Identify which cell holds the provided text, then report its [X, Y] central coordinate. 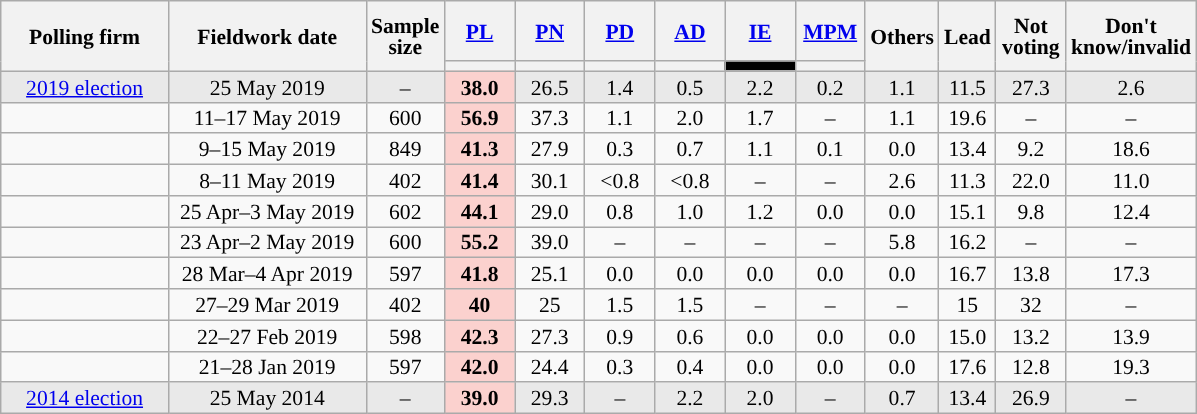
28 Mar–4 Apr 2019 [267, 274]
1.4 [620, 86]
13.2 [1031, 336]
0.4 [690, 366]
9.8 [1031, 212]
602 [405, 212]
IE [760, 31]
27–29 Mar 2019 [267, 304]
19.3 [1131, 366]
25.1 [550, 274]
0.5 [690, 86]
16.7 [968, 274]
849 [405, 150]
42.0 [479, 366]
15.0 [968, 336]
AD [690, 31]
Polling firm [85, 36]
22–27 Feb 2019 [267, 336]
15.1 [968, 212]
23 Apr–2 May 2019 [267, 242]
2014 election [85, 398]
1.7 [760, 118]
21–28 Jan 2019 [267, 366]
0.2 [830, 86]
17.3 [1131, 274]
18.6 [1131, 150]
38.0 [479, 86]
MPM [830, 31]
30.1 [550, 180]
12.4 [1131, 212]
Samplesize [405, 36]
22.0 [1031, 180]
25 May 2014 [267, 398]
42.3 [479, 336]
9–15 May 2019 [267, 150]
5.8 [902, 242]
9.2 [1031, 150]
24.4 [550, 366]
2019 election [85, 86]
11–17 May 2019 [267, 118]
13.8 [1031, 274]
25 Apr–3 May 2019 [267, 212]
Lead [968, 36]
8–11 May 2019 [267, 180]
40 [479, 304]
37.3 [550, 118]
13.9 [1131, 336]
Fieldwork date [267, 36]
11.0 [1131, 180]
0.1 [830, 150]
PD [620, 31]
26.9 [1031, 398]
1.0 [690, 212]
56.9 [479, 118]
Don'tknow/invalid [1131, 36]
15 [968, 304]
41.4 [479, 180]
11.3 [968, 180]
27.9 [550, 150]
32 [1031, 304]
11.5 [968, 86]
0.6 [690, 336]
Others [902, 36]
41.8 [479, 274]
19.6 [968, 118]
29.3 [550, 398]
PN [550, 31]
44.1 [479, 212]
26.5 [550, 86]
17.6 [968, 366]
41.3 [479, 150]
PL [479, 31]
0.9 [620, 336]
55.2 [479, 242]
25 May 2019 [267, 86]
25 [550, 304]
0.8 [620, 212]
12.8 [1031, 366]
1.2 [760, 212]
29.0 [550, 212]
16.2 [968, 242]
598 [405, 336]
Notvoting [1031, 36]
